Scan for the cell matching the given text and deliver its [x, y] coordinate at center. 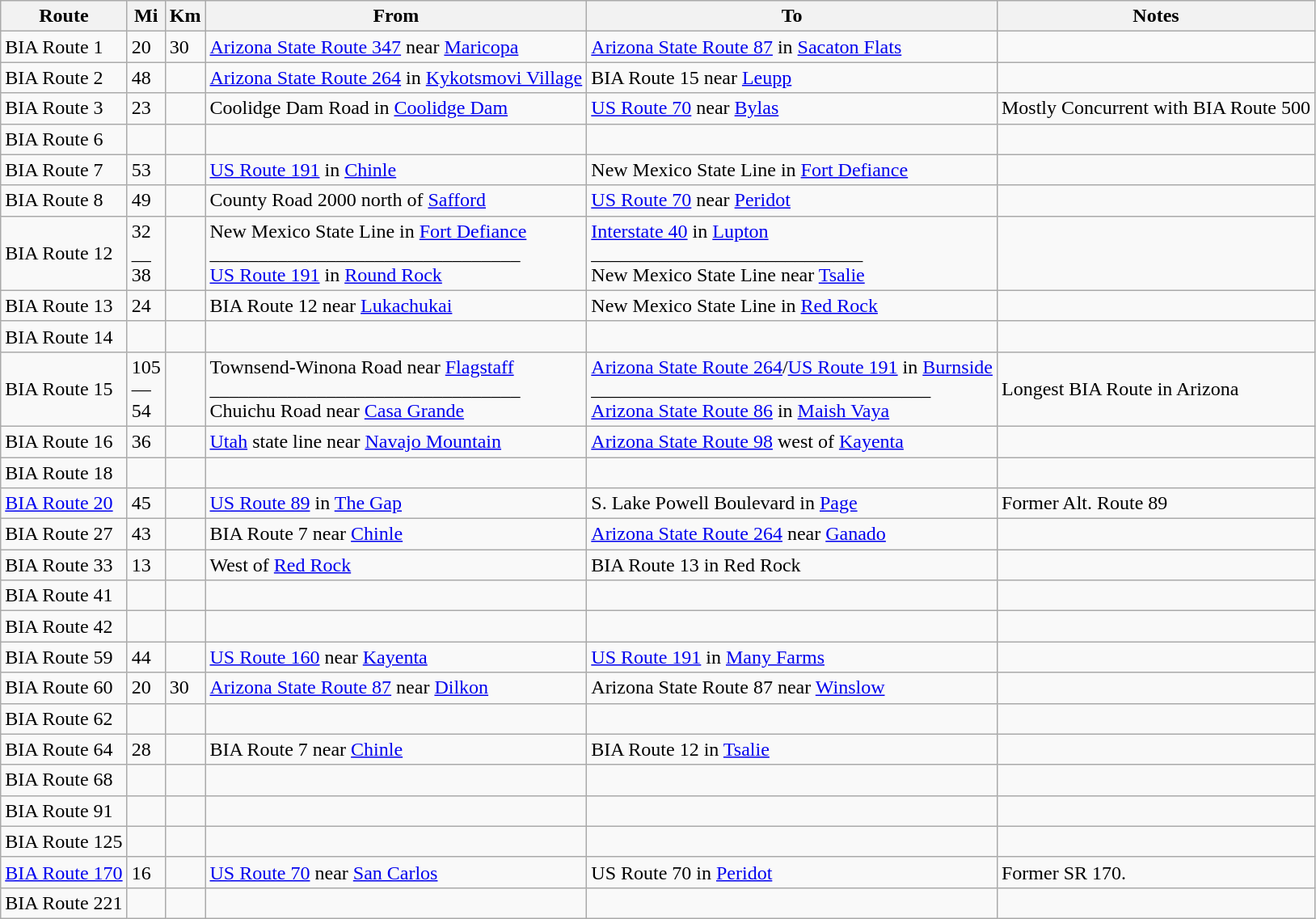
BIA Route 59 [64, 657]
To [792, 16]
West of Red Rock [396, 565]
BIA Route 1 [64, 47]
Coolidge Dam Road in Coolidge Dam [396, 108]
Arizona State Route 87 near Winslow [792, 688]
BIA Route 6 [64, 139]
BIA Route 42 [64, 626]
Former SR 170. [1156, 872]
County Road 2000 north of Safford [396, 200]
BIA Route 170 [64, 872]
Utah state line near Navajo Mountain [396, 441]
BIA Route 12 [64, 253]
Arizona State Route 264 in Kykotsmovi Village [396, 78]
Arizona State Route 87 near Dilkon [396, 688]
BIA Route 3 [64, 108]
BIA Route 18 [64, 473]
BIA Route 64 [64, 749]
Mi [146, 16]
BIA Route 60 [64, 688]
Arizona State Route 264/US Route 191 in Burnside___________________________________Arizona State Route 86 in Maish Vaya [792, 389]
BIA Route 15 [64, 389]
From [396, 16]
BIA Route 12 near Lukachukai [396, 306]
53 [146, 170]
BIA Route 16 [64, 441]
Townsend-Winona Road near Flagstaff________________________________Chuichu Road near Casa Grande [396, 389]
Mostly Concurrent with BIA Route 500 [1156, 108]
New Mexico State Line in Fort Defiance________________________________US Route 191 in Round Rock [396, 253]
48 [146, 78]
36 [146, 441]
BIA Route 41 [64, 596]
BIA Route 15 near Leupp [792, 78]
43 [146, 534]
BIA Route 8 [64, 200]
New Mexico State Line in Fort Defiance [792, 170]
US Route 191 in Many Farms [792, 657]
BIA Route 62 [64, 719]
Interstate 40 in Lupton____________________________New Mexico State Line near Tsalie [792, 253]
US Route 160 near Kayenta [396, 657]
BIA Route 12 in Tsalie [792, 749]
BIA Route 7 [64, 170]
S. Lake Powell Boulevard in Page [792, 504]
US Route 70 near Peridot [792, 200]
32__38 [146, 253]
Arizona State Route 87 in Sacaton Flats [792, 47]
Longest BIA Route in Arizona [1156, 389]
Notes [1156, 16]
BIA Route 13 [64, 306]
BIA Route 20 [64, 504]
13 [146, 565]
Arizona State Route 98 west of Kayenta [792, 441]
US Route 89 in The Gap [396, 504]
28 [146, 749]
US Route 70 in Peridot [792, 872]
BIA Route 33 [64, 565]
105—54 [146, 389]
BIA Route 125 [64, 841]
44 [146, 657]
23 [146, 108]
16 [146, 872]
BIA Route 27 [64, 534]
Former Alt. Route 89 [1156, 504]
49 [146, 200]
BIA Route 68 [64, 780]
BIA Route 2 [64, 78]
US Route 70 near Bylas [792, 108]
BIA Route 14 [64, 336]
BIA Route 91 [64, 811]
BIA Route 221 [64, 903]
Km [185, 16]
Route [64, 16]
New Mexico State Line in Red Rock [792, 306]
24 [146, 306]
45 [146, 504]
US Route 191 in Chinle [396, 170]
Arizona State Route 264 near Ganado [792, 534]
BIA Route 13 in Red Rock [792, 565]
US Route 70 near San Carlos [396, 872]
Arizona State Route 347 near Maricopa [396, 47]
